Locate the cell with the specified text and output its (x, y) center coordinate. 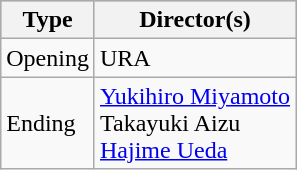
Ending (48, 123)
Director(s) (194, 20)
Yukihiro MiyamotoTakayuki AizuHajime Ueda (194, 123)
URA (194, 58)
Opening (48, 58)
Type (48, 20)
